Return (x, y) of the center of cell containing provided text 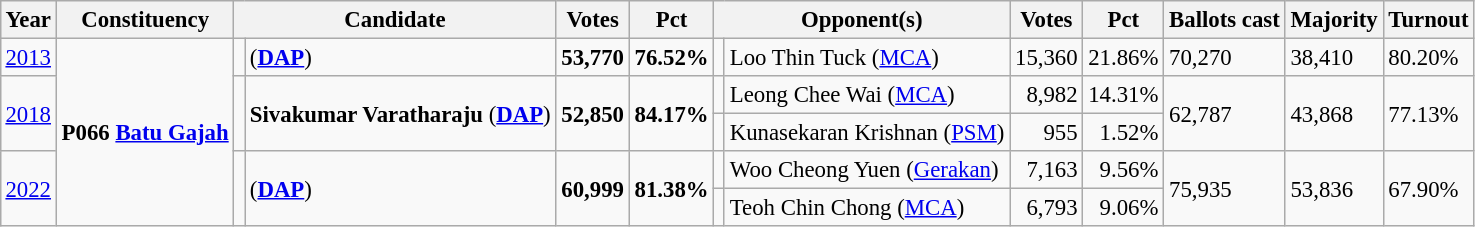
75,935 (1224, 188)
53,836 (1334, 188)
70,270 (1224, 57)
Year (28, 20)
77.13% (1428, 114)
Ballots cast (1224, 20)
43,868 (1334, 114)
53,770 (592, 57)
Candidate (395, 20)
Opponent(s) (862, 20)
Turnout (1428, 20)
67.90% (1428, 188)
Majority (1334, 20)
62,787 (1224, 114)
60,999 (592, 188)
Sivakumar Varatharaju (DAP) (400, 114)
2013 (28, 57)
21.86% (1124, 57)
Kunasekaran Krishnan (PSM) (866, 133)
6,793 (1046, 208)
84.17% (672, 114)
8,982 (1046, 95)
1.52% (1124, 133)
Woo Cheong Yuen (Gerakan) (866, 170)
P066 Batu Gajah (145, 132)
80.20% (1428, 57)
Constituency (145, 20)
76.52% (672, 57)
Teoh Chin Chong (MCA) (866, 208)
Loo Thin Tuck (MCA) (866, 57)
52,850 (592, 114)
2018 (28, 114)
15,360 (1046, 57)
38,410 (1334, 57)
9.06% (1124, 208)
7,163 (1046, 170)
14.31% (1124, 95)
81.38% (672, 188)
2022 (28, 188)
Leong Chee Wai (MCA) (866, 95)
955 (1046, 133)
9.56% (1124, 170)
